For the text-containing cell, return its midpoint in [X, Y] coordinate format. 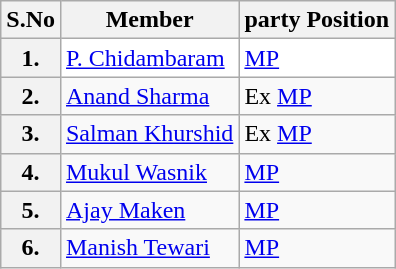
4. [31, 172]
Mukul Wasnik [149, 172]
2. [31, 96]
6. [31, 248]
3. [31, 134]
Manish Tewari [149, 248]
Ajay Maken [149, 210]
S.No [31, 20]
Anand Sharma [149, 96]
P. Chidambaram [149, 58]
1. [31, 58]
Member [149, 20]
party Position [317, 20]
5. [31, 210]
Salman Khurshid [149, 134]
